Search for the cell housing the specified text and yield its [x, y] center coordinate. 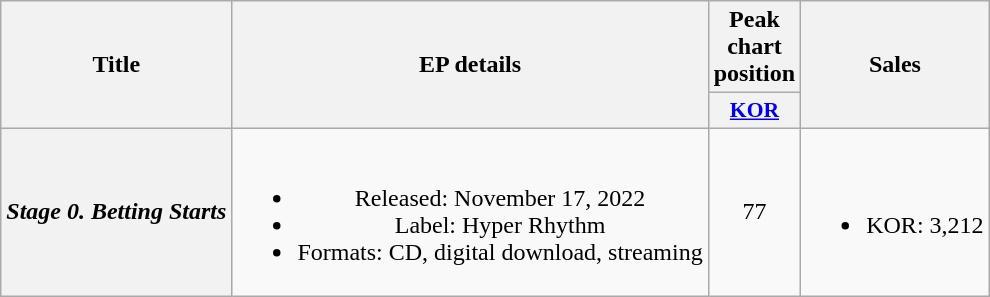
Released: November 17, 2022Label: Hyper RhythmFormats: CD, digital download, streaming [470, 212]
Stage 0. Betting Starts [116, 212]
Peak chart position [754, 47]
KOR [754, 111]
Sales [895, 65]
KOR: 3,212 [895, 212]
EP details [470, 65]
Title [116, 65]
77 [754, 212]
